Return (x, y) of the center of cell containing provided text 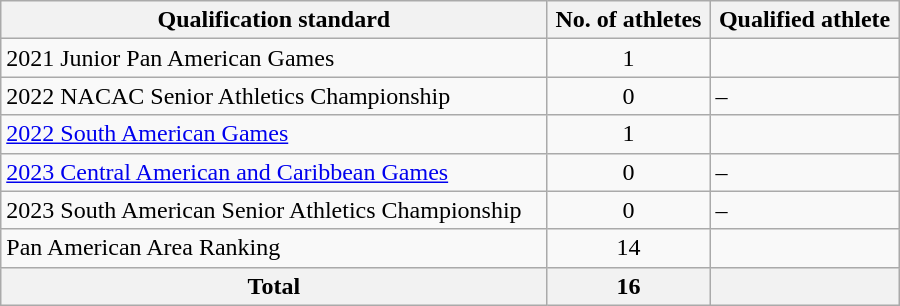
Pan American Area Ranking (274, 248)
2022 South American Games (274, 134)
No. of athletes (628, 20)
Qualified athlete (804, 20)
2021 Junior Pan American Games (274, 58)
14 (628, 248)
2023 Central American and Caribbean Games (274, 172)
Total (274, 286)
Qualification standard (274, 20)
16 (628, 286)
2023 South American Senior Athletics Championship (274, 210)
2022 NACAC Senior Athletics Championship (274, 96)
